For the text-containing cell, return its midpoint in (X, Y) coordinate format. 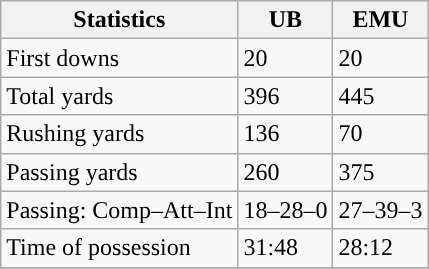
EMU (380, 20)
Total yards (120, 96)
136 (286, 134)
Passing: Comp–Att–Int (120, 210)
260 (286, 172)
Time of possession (120, 248)
Passing yards (120, 172)
445 (380, 96)
Rushing yards (120, 134)
27–39–3 (380, 210)
396 (286, 96)
18–28–0 (286, 210)
28:12 (380, 248)
31:48 (286, 248)
First downs (120, 58)
Statistics (120, 20)
70 (380, 134)
UB (286, 20)
375 (380, 172)
